Locate the cell with the specified text and output its [x, y] center coordinate. 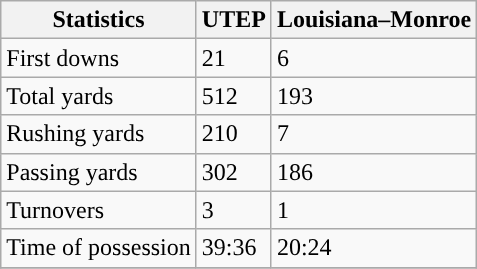
Turnovers [99, 210]
Total yards [99, 96]
20:24 [374, 248]
UTEP [234, 20]
7 [374, 134]
39:36 [234, 248]
210 [234, 134]
1 [374, 210]
21 [234, 58]
302 [234, 172]
3 [234, 210]
Louisiana–Monroe [374, 20]
6 [374, 58]
193 [374, 96]
Statistics [99, 20]
Passing yards [99, 172]
512 [234, 96]
186 [374, 172]
First downs [99, 58]
Rushing yards [99, 134]
Time of possession [99, 248]
